Pinpoint the cell where the given text exists, returning its [X, Y] midpoint coordinate. 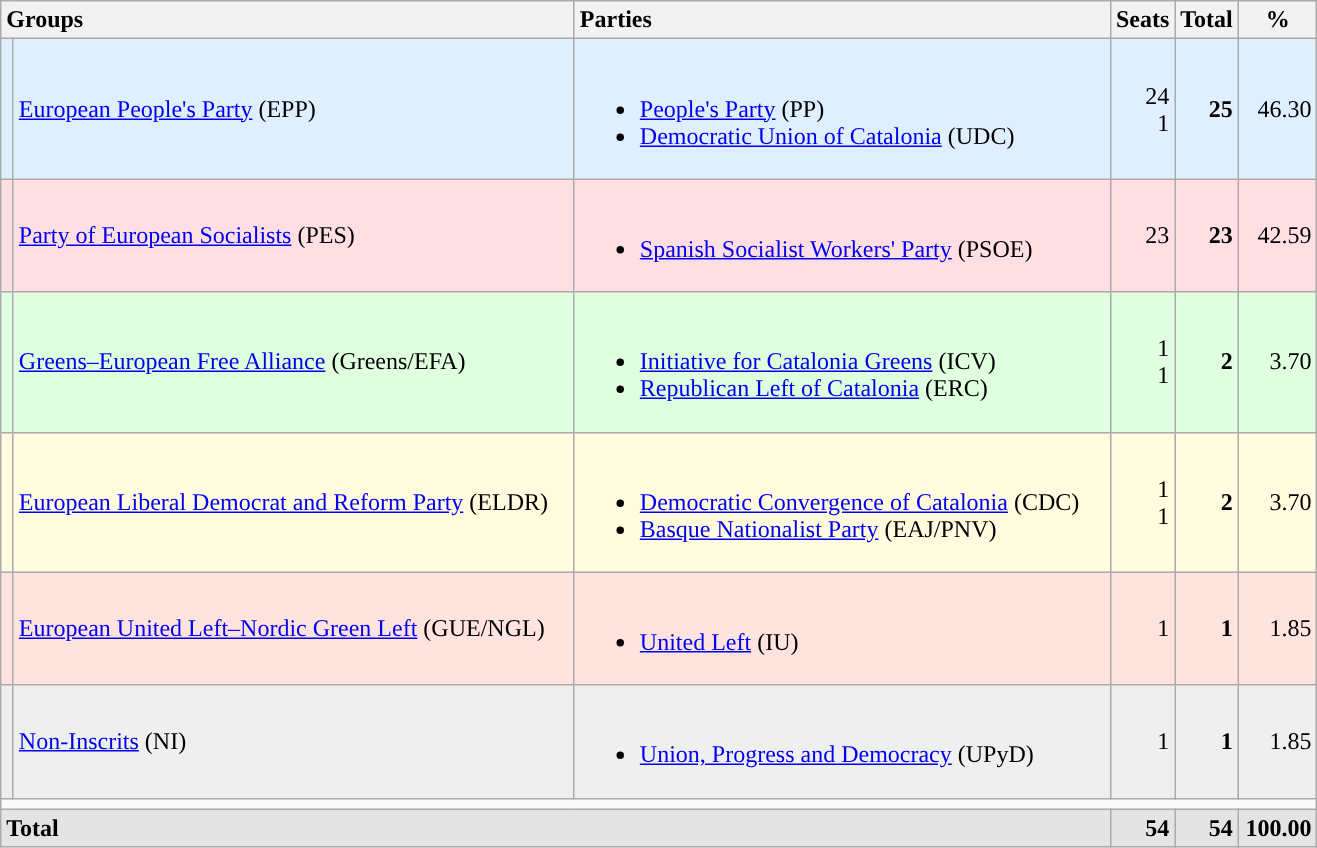
% [1278, 20]
Groups [288, 20]
Seats [1142, 20]
Union, Progress and Democracy (UPyD) [842, 742]
Parties [842, 20]
Greens–European Free Alliance (Greens/EFA) [294, 362]
241 [1142, 109]
United Left (IU) [842, 628]
Initiative for Catalonia Greens (ICV)Republican Left of Catalonia (ERC) [842, 362]
Democratic Convergence of Catalonia (CDC)Basque Nationalist Party (EAJ/PNV) [842, 502]
100.00 [1278, 828]
42.59 [1278, 236]
People's Party (PP)Democratic Union of Catalonia (UDC) [842, 109]
46.30 [1278, 109]
European Liberal Democrat and Reform Party (ELDR) [294, 502]
Non-Inscrits (NI) [294, 742]
Spanish Socialist Workers' Party (PSOE) [842, 236]
European United Left–Nordic Green Left (GUE/NGL) [294, 628]
25 [1207, 109]
Party of European Socialists (PES) [294, 236]
European People's Party (EPP) [294, 109]
